For the text-containing cell, return its midpoint in (x, y) coordinate format. 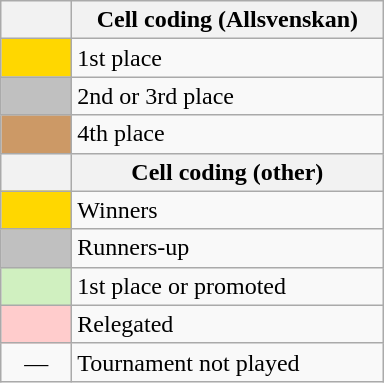
Runners-up (228, 248)
Tournament not played (228, 362)
1st place or promoted (228, 286)
Winners (228, 210)
Cell coding (Allsvenskan) (228, 20)
Relegated (228, 324)
2nd or 3rd place (228, 96)
4th place (228, 134)
Cell coding (other) (228, 172)
— (36, 362)
1st place (228, 58)
